From the cell containing the given text, extract its center point as (X, Y) coordinate. 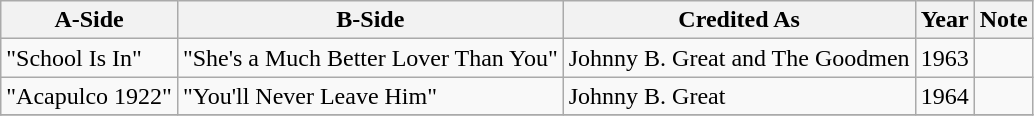
Credited As (739, 20)
"She's a Much Better Lover Than You" (370, 58)
"You'll Never Leave Him" (370, 96)
A-Side (90, 20)
Note (1004, 20)
B-Side (370, 20)
1963 (944, 58)
1964 (944, 96)
Year (944, 20)
"School Is In" (90, 58)
"Acapulco 1922" (90, 96)
Johnny B. Great (739, 96)
Johnny B. Great and The Goodmen (739, 58)
